Find where the given text appears and provide that cell's center as [X, Y] coordinate. 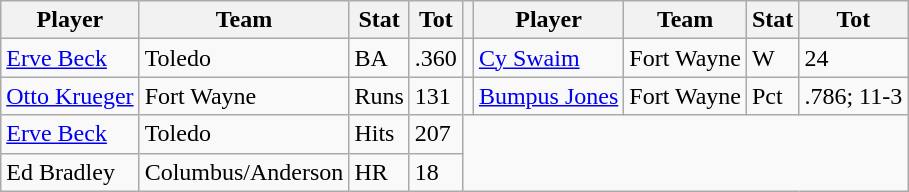
Bumpus Jones [548, 96]
Hits [379, 134]
HR [379, 172]
Cy Swaim [548, 58]
W [772, 58]
Otto Krueger [70, 96]
Runs [379, 96]
Ed Bradley [70, 172]
Pct [772, 96]
.360 [436, 58]
131 [436, 96]
BA [379, 58]
Columbus/Anderson [244, 172]
18 [436, 172]
.786; 11-3 [854, 96]
24 [854, 58]
207 [436, 134]
